Identify which cell holds the provided text, then report its [x, y] central coordinate. 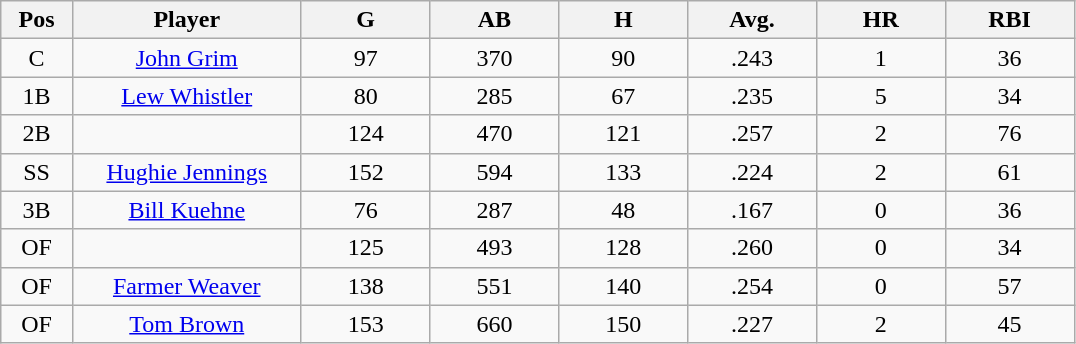
John Grim [186, 58]
48 [624, 210]
AB [494, 20]
61 [1010, 172]
.224 [752, 172]
140 [624, 286]
5 [880, 96]
128 [624, 248]
470 [494, 134]
.257 [752, 134]
152 [366, 172]
150 [624, 324]
Avg. [752, 20]
SS [37, 172]
285 [494, 96]
.235 [752, 96]
133 [624, 172]
67 [624, 96]
121 [624, 134]
138 [366, 286]
80 [366, 96]
1 [880, 58]
RBI [1010, 20]
.243 [752, 58]
Tom Brown [186, 324]
.167 [752, 210]
.227 [752, 324]
Pos [37, 20]
90 [624, 58]
2B [37, 134]
493 [494, 248]
.254 [752, 286]
97 [366, 58]
HR [880, 20]
125 [366, 248]
287 [494, 210]
153 [366, 324]
.260 [752, 248]
57 [1010, 286]
551 [494, 286]
370 [494, 58]
660 [494, 324]
3B [37, 210]
124 [366, 134]
45 [1010, 324]
G [366, 20]
Hughie Jennings [186, 172]
Bill Kuehne [186, 210]
Player [186, 20]
H [624, 20]
594 [494, 172]
C [37, 58]
Lew Whistler [186, 96]
Farmer Weaver [186, 286]
1B [37, 96]
